Provide the [x, y] coordinate of the cell's center where the given text is located.  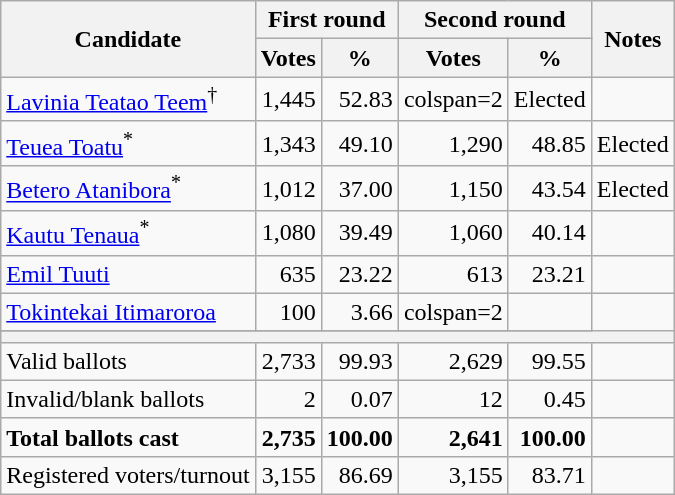
Valid ballots [128, 361]
0.45 [550, 399]
100 [288, 312]
2,733 [288, 361]
23.22 [360, 274]
99.93 [360, 361]
Betero Atanibora* [128, 188]
Lavinia Teatao Teem† [128, 100]
52.83 [360, 100]
1,150 [453, 188]
1,060 [453, 234]
83.71 [550, 475]
Registered voters/turnout [128, 475]
39.49 [360, 234]
613 [453, 274]
Teuea Toatu* [128, 144]
Candidate [128, 39]
2 [288, 399]
86.69 [360, 475]
40.14 [550, 234]
1,290 [453, 144]
Tokintekai Itimaroroa [128, 312]
First round [326, 20]
23.21 [550, 274]
Kautu Tenaua* [128, 234]
Emil Tuuti [128, 274]
3.66 [360, 312]
635 [288, 274]
49.10 [360, 144]
43.54 [550, 188]
37.00 [360, 188]
1,080 [288, 234]
2,735 [288, 437]
0.07 [360, 399]
99.55 [550, 361]
12 [453, 399]
Total ballots cast [128, 437]
Second round [494, 20]
2,641 [453, 437]
2,629 [453, 361]
Invalid/blank ballots [128, 399]
1,445 [288, 100]
48.85 [550, 144]
Notes [632, 39]
1,012 [288, 188]
1,343 [288, 144]
